Identify which cell holds the provided text, then report its (X, Y) central coordinate. 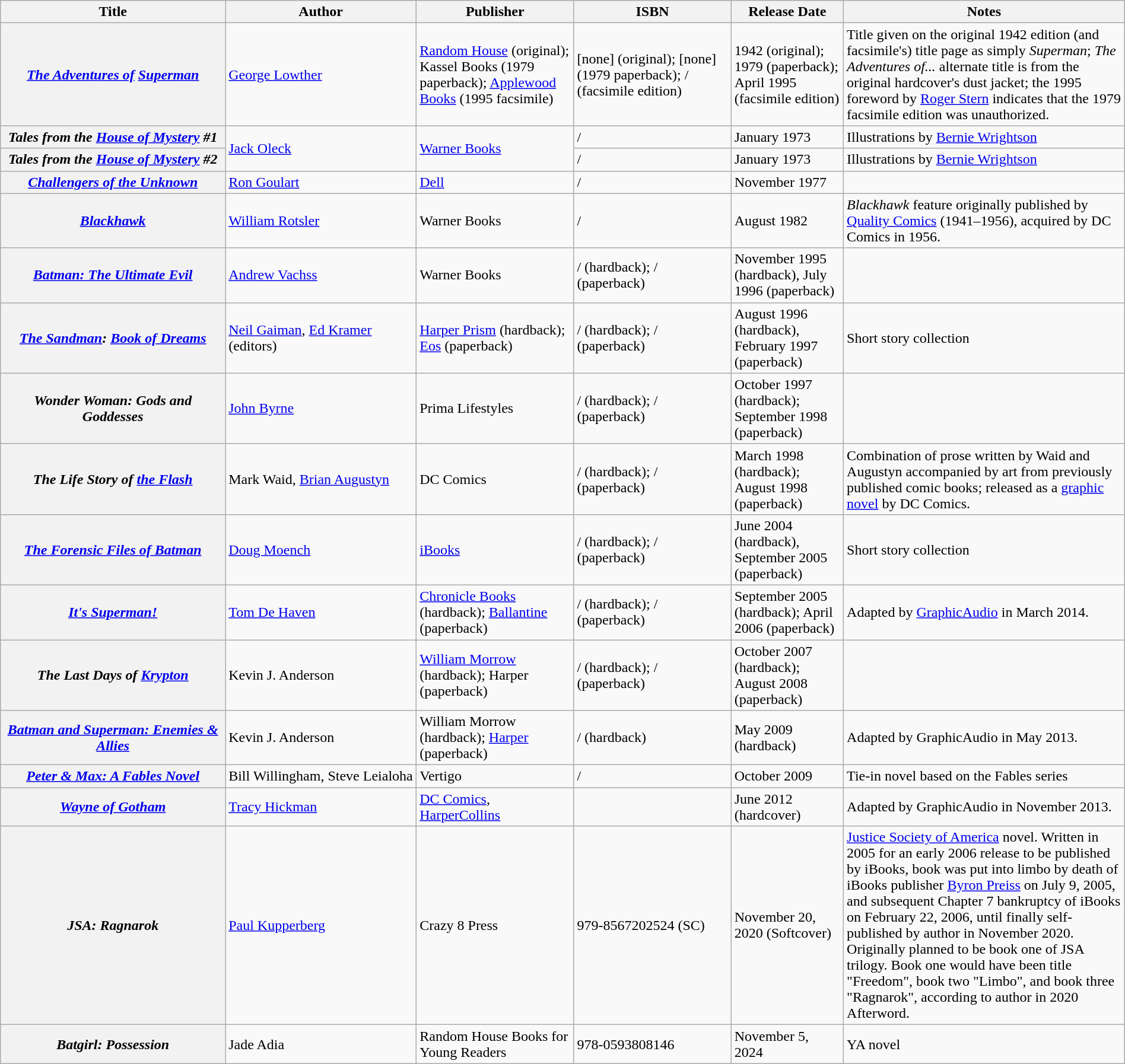
Combination of prose written by Waid and Augustyn accompanied by art from previously published comic books; released as a graphic novel by DC Comics. (984, 479)
DC Comics, HarperCollins (495, 807)
Vertigo (495, 776)
JSA: Ragnarok (113, 925)
William Rotsler (321, 221)
George Lowther (321, 75)
August 1996 (hardback), February 1997 (paperback) (787, 338)
Ron Goulart (321, 182)
Dell (495, 182)
Tales from the House of Mystery #2 (113, 160)
It's Superman! (113, 612)
May 2009 (hardback) (787, 738)
The Last Days of Krypton (113, 675)
Batman: The Ultimate Evil (113, 275)
Release Date (787, 12)
978-0593808146 (653, 1044)
Challengers of the Unknown (113, 182)
Bill Willingham, Steve Leialoha (321, 776)
Wonder Woman: Gods and Goddesses (113, 408)
Batgirl: Possession (113, 1044)
Notes (984, 12)
Adapted by GraphicAudio in November 2013. (984, 807)
Adapted by GraphicAudio in May 2013. (984, 738)
Tales from the House of Mystery #1 (113, 137)
October 2009 (787, 776)
Blackhawk feature originally published by Quality Comics (1941–1956), acquired by DC Comics in 1956. (984, 221)
November 20, 2020 (Softcover) (787, 925)
Tom De Haven (321, 612)
Random House Books for Young Readers (495, 1044)
The Life Story of the Flash (113, 479)
ISBN (653, 12)
Tracy Hickman (321, 807)
Adapted by GraphicAudio in March 2014. (984, 612)
Wayne of Gotham (113, 807)
DC Comics (495, 479)
Tie-in novel based on the Fables series (984, 776)
Peter & Max: A Fables Novel (113, 776)
Neil Gaiman, Ed Kramer (editors) (321, 338)
Chronicle Books (hardback); Ballantine (paperback) (495, 612)
YA novel (984, 1044)
The Adventures of Superman (113, 75)
October 2007 (hardback); August 2008 (paperback) (787, 675)
John Byrne (321, 408)
June 2004 (hardback), September 2005 (paperback) (787, 549)
1942 (original); 1979 (paperback); April 1995 (facsimile edition) (787, 75)
Crazy 8 Press (495, 925)
Publisher (495, 12)
October 1997 (hardback); September 1998 (paperback) (787, 408)
979-8567202524 (SC) (653, 925)
Prima Lifestyles (495, 408)
iBooks (495, 549)
Doug Moench (321, 549)
November 5, 2024 (787, 1044)
/ (hardback) (653, 738)
Jack Oleck (321, 148)
November 1995 (hardback), July 1996 (paperback) (787, 275)
Random House (original); Kassel Books (1979 paperback); Applewood Books (1995 facsimile) (495, 75)
Harper Prism (hardback); Eos (paperback) (495, 338)
Blackhawk (113, 221)
The Sandman: Book of Dreams (113, 338)
Andrew Vachss (321, 275)
August 1982 (787, 221)
June 2012 (hardcover) (787, 807)
Mark Waid, Brian Augustyn (321, 479)
Jade Adia (321, 1044)
The Forensic Files of Batman (113, 549)
Author (321, 12)
November 1977 (787, 182)
[none] (original); [none] (1979 paperback); / (facsimile edition) (653, 75)
Batman and Superman: Enemies & Allies (113, 738)
Paul Kupperberg (321, 925)
March 1998 (hardback); August 1998 (paperback) (787, 479)
September 2005 (hardback); April 2006 (paperback) (787, 612)
Title (113, 12)
